Pinpoint the cell where the given text exists, returning its [X, Y] midpoint coordinate. 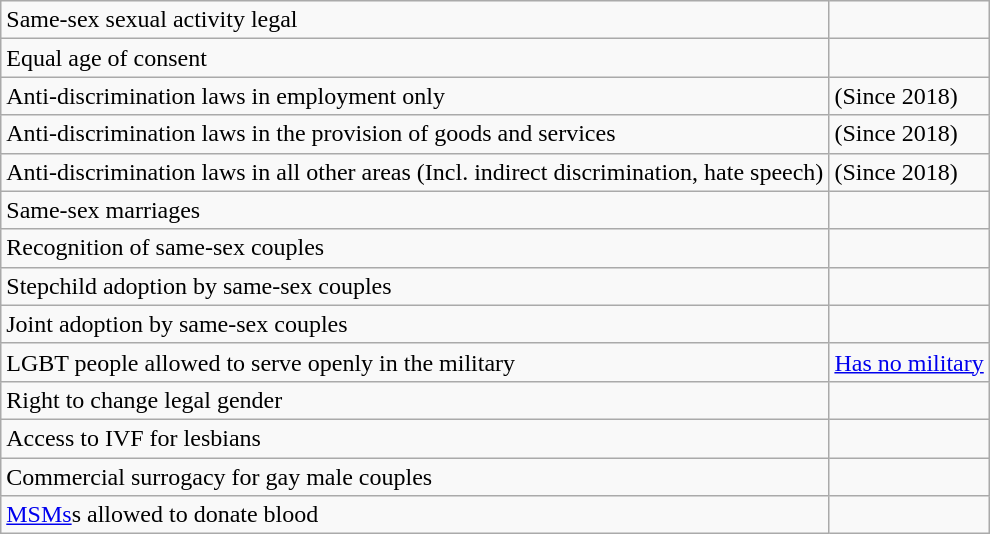
Anti-discrimination laws in all other areas (Incl. indirect discrimination, hate speech) [415, 172]
Commercial surrogacy for gay male couples [415, 477]
MSMss allowed to donate blood [415, 515]
Equal age of consent [415, 58]
Recognition of same-sex couples [415, 248]
Anti-discrimination laws in employment only [415, 96]
Access to IVF for lesbians [415, 438]
Right to change legal gender [415, 400]
Joint adoption by same-sex couples [415, 324]
Stepchild adoption by same-sex couples [415, 286]
LGBT people allowed to serve openly in the military [415, 362]
Has no military [909, 362]
Same-sex sexual activity legal [415, 20]
Anti-discrimination laws in the provision of goods and services [415, 134]
Same-sex marriages [415, 210]
